Extract the [x, y] coordinate from the center of the cell holding the provided text.  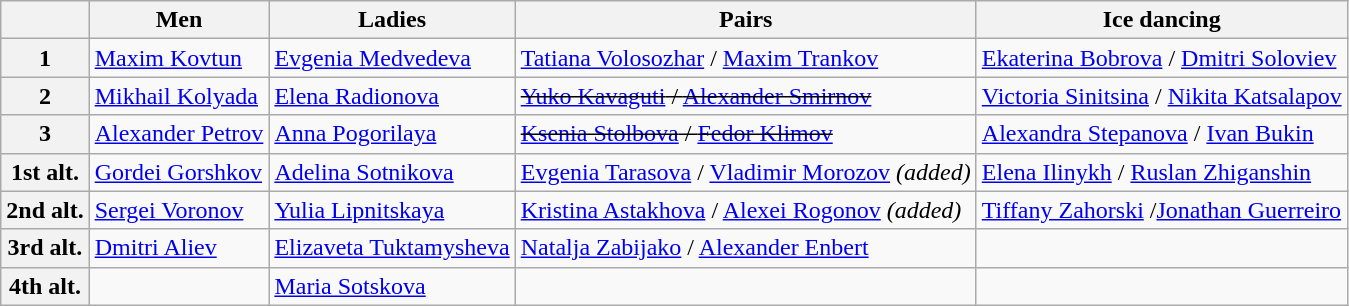
Ksenia Stolbova / Fedor Klimov [746, 134]
Elena Ilinykh / Ruslan Zhiganshin [1162, 172]
Alexandra Stepanova / Ivan Bukin [1162, 134]
Dmitri Aliev [179, 248]
Yuko Kavaguti / Alexander Smirnov [746, 96]
Evgenia Tarasova / Vladimir Morozov (added) [746, 172]
3 [45, 134]
2nd alt. [45, 210]
Men [179, 20]
1 [45, 58]
Ice dancing [1162, 20]
Pairs [746, 20]
1st alt. [45, 172]
Elizaveta Tuktamysheva [392, 248]
Maria Sotskova [392, 286]
2 [45, 96]
Ladies [392, 20]
Sergei Voronov [179, 210]
Yulia Lipnitskaya [392, 210]
Tatiana Volosozhar / Maxim Trankov [746, 58]
Natalja Zabijako / Alexander Enbert [746, 248]
4th alt. [45, 286]
Gordei Gorshkov [179, 172]
Mikhail Kolyada [179, 96]
3rd alt. [45, 248]
Alexander Petrov [179, 134]
Maxim Kovtun [179, 58]
Adelina Sotnikova [392, 172]
Victoria Sinitsina / Nikita Katsalapov [1162, 96]
Anna Pogorilaya [392, 134]
Tiffany Zahorski /Jonathan Guerreiro [1162, 210]
Kristina Astakhova / Alexei Rogonov (added) [746, 210]
Elena Radionova [392, 96]
Ekaterina Bobrova / Dmitri Soloviev [1162, 58]
Evgenia Medvedeva [392, 58]
